Extract the (X, Y) coordinate from the center of the cell holding the provided text.  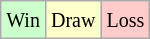
Win (24, 20)
Draw (72, 20)
Loss (126, 20)
